Output the (X, Y) coordinate of the center of the cell containing the given text.  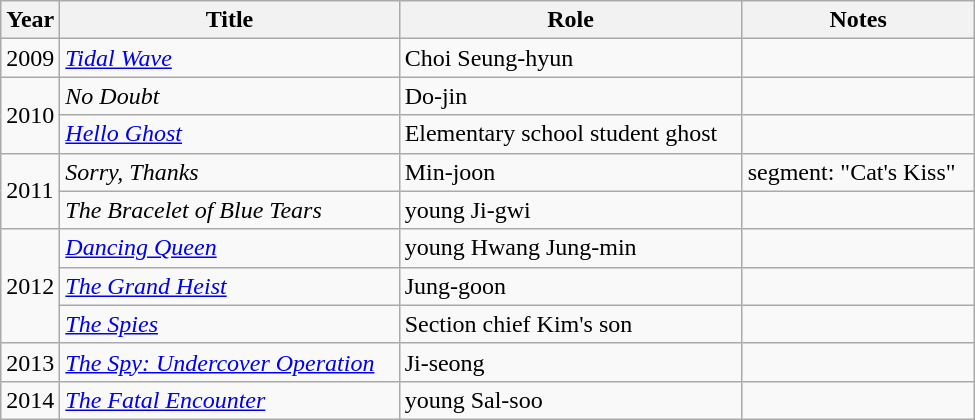
2013 (30, 362)
No Doubt (230, 96)
Choi Seung-hyun (570, 58)
Sorry, Thanks (230, 172)
Do-jin (570, 96)
young Sal-soo (570, 400)
Role (570, 20)
2010 (30, 115)
Dancing Queen (230, 248)
Notes (858, 20)
2014 (30, 400)
Elementary school student ghost (570, 134)
Tidal Wave (230, 58)
young Ji-gwi (570, 210)
young Hwang Jung-min (570, 248)
The Grand Heist (230, 286)
2011 (30, 191)
segment: "Cat's Kiss" (858, 172)
Hello Ghost (230, 134)
Section chief Kim's son (570, 324)
Jung-goon (570, 286)
Year (30, 20)
The Bracelet of Blue Tears (230, 210)
2009 (30, 58)
Title (230, 20)
2012 (30, 286)
Min-joon (570, 172)
The Fatal Encounter (230, 400)
The Spy: Undercover Operation (230, 362)
Ji-seong (570, 362)
The Spies (230, 324)
